Pinpoint the cell where the given text exists, returning its [x, y] midpoint coordinate. 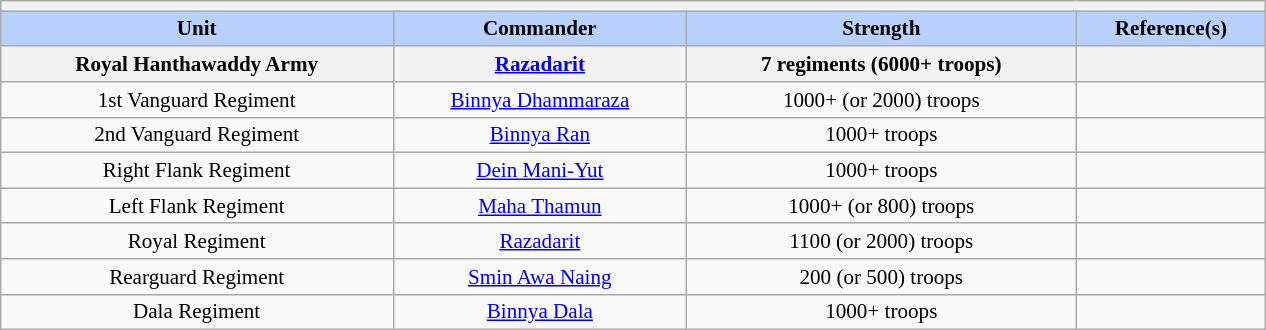
Maha Thamun [540, 206]
Royal Regiment [196, 240]
1st Vanguard Regiment [196, 100]
Dala Regiment [196, 312]
1100 (or 2000) troops [882, 240]
Commander [540, 28]
7 regiments (6000+ troops) [882, 64]
Right Flank Regiment [196, 170]
Dein Mani-Yut [540, 170]
Strength [882, 28]
Smin Awa Naing [540, 276]
Left Flank Regiment [196, 206]
1000+ (or 2000) troops [882, 100]
Reference(s) [1171, 28]
Royal Hanthawaddy Army [196, 64]
200 (or 500) troops [882, 276]
Binnya Dhammaraza [540, 100]
2nd Vanguard Regiment [196, 134]
Binnya Dala [540, 312]
Binnya Ran [540, 134]
Rearguard Regiment [196, 276]
1000+ (or 800) troops [882, 206]
Unit [196, 28]
